Extract the (x, y) coordinate from the center of the cell holding the provided text.  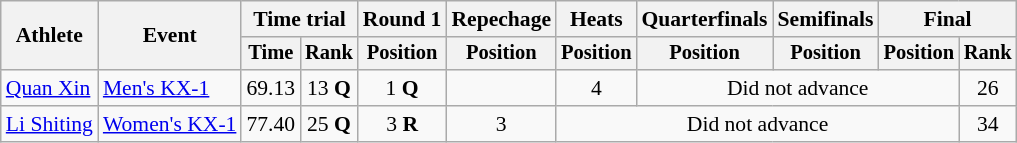
Time (270, 54)
1 Q (402, 88)
Quan Xin (50, 88)
25 Q (329, 124)
69.13 (270, 88)
13 Q (329, 88)
Men's KX-1 (170, 88)
3 R (402, 124)
Repechage (501, 19)
77.40 (270, 124)
4 (596, 88)
Quarterfinals (704, 19)
3 (501, 124)
26 (988, 88)
Li Shiting (50, 124)
34 (988, 124)
Time trial (299, 19)
Athlete (50, 36)
Women's KX-1 (170, 124)
Final (948, 19)
Semifinals (825, 19)
Event (170, 36)
Round 1 (402, 19)
Heats (596, 19)
